Output the [X, Y] coordinate of the center of the cell containing the given text.  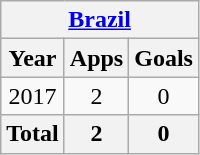
Goals [164, 58]
Year [33, 58]
Total [33, 134]
Brazil [100, 20]
Apps [96, 58]
2017 [33, 96]
